Determine the [x, y] coordinate at the center of the cell enclosing the given text.  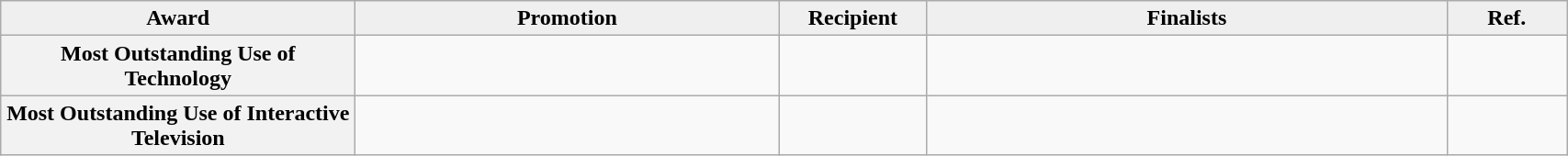
Recipient [852, 18]
Most Outstanding Use of Interactive Television [178, 125]
Most Outstanding Use of Technology [178, 66]
Ref. [1506, 18]
Award [178, 18]
Promotion [568, 18]
Finalists [1187, 18]
